Capture the cell that displays the provided text and extract its (X, Y) central coordinate. 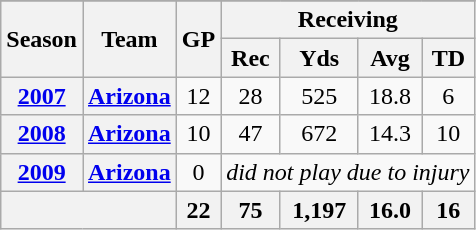
22 (198, 210)
2009 (42, 172)
2008 (42, 134)
Avg (390, 58)
GP (198, 39)
672 (319, 134)
16 (448, 210)
TD (448, 58)
Season (42, 39)
14.3 (390, 134)
2007 (42, 96)
Receiving (348, 20)
16.0 (390, 210)
12 (198, 96)
47 (251, 134)
28 (251, 96)
Yds (319, 58)
1,197 (319, 210)
Team (129, 39)
0 (198, 172)
18.8 (390, 96)
Rec (251, 58)
75 (251, 210)
did not play due to injury (348, 172)
525 (319, 96)
6 (448, 96)
